Provide the [X, Y] coordinate of the cell's center where the given text is located.  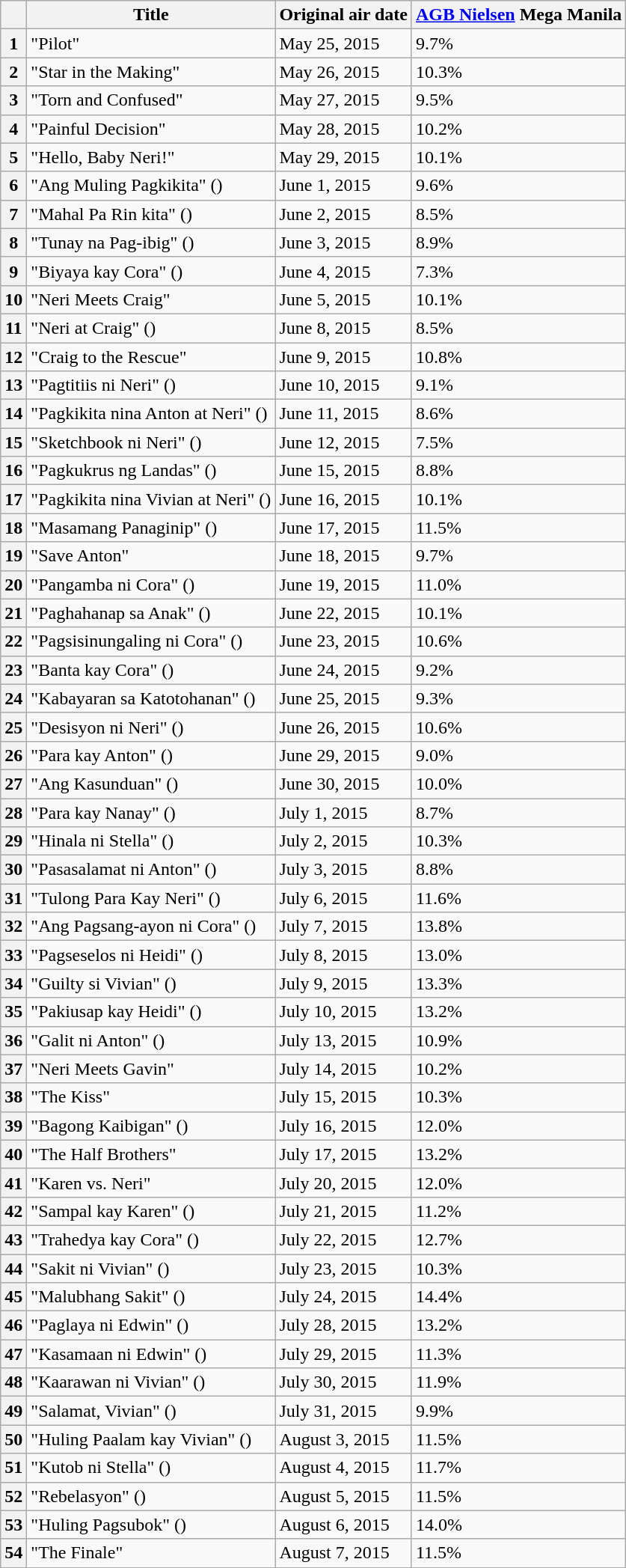
"Ang Kasunduan" () [151, 784]
"Tulong Para Kay Neri" () [151, 898]
Original air date [344, 15]
"Rebelasyon" () [151, 1496]
"Neri Meets Gavin" [151, 1069]
June 29, 2015 [344, 755]
49 [13, 1411]
June 11, 2015 [344, 414]
45 [13, 1297]
May 28, 2015 [344, 129]
June 22, 2015 [344, 613]
"Trahedya kay Cora" () [151, 1239]
25 [13, 727]
"Galit ni Anton" () [151, 1040]
June 1, 2015 [344, 186]
54 [13, 1553]
"Ang Pagsang-ayon ni Cora" () [151, 927]
"Sampal kay Karen" () [151, 1211]
13.8% [518, 927]
9.1% [518, 385]
"Torn and Confused" [151, 100]
May 26, 2015 [344, 72]
36 [13, 1040]
"Masamang Panaginip" () [151, 528]
10 [13, 299]
13.0% [518, 955]
"Kasamaan ni Edwin" () [151, 1354]
"Craig to the Rescue" [151, 357]
"Para kay Anton" () [151, 755]
9.2% [518, 670]
"Para kay Nanay" () [151, 812]
July 22, 2015 [344, 1239]
June 17, 2015 [344, 528]
"Salamat, Vivian" () [151, 1411]
8 [13, 242]
14 [13, 414]
"Mahal Pa Rin kita" () [151, 214]
"Sketchbook ni Neri" () [151, 442]
33 [13, 955]
20 [13, 585]
"Hinala ni Stella" () [151, 841]
34 [13, 983]
July 6, 2015 [344, 898]
July 21, 2015 [344, 1211]
28 [13, 812]
"Sakit ni Vivian" () [151, 1269]
7.5% [518, 442]
10.9% [518, 1040]
"Star in the Making" [151, 72]
"Pagkukrus ng Landas" () [151, 471]
June 2, 2015 [344, 214]
"Banta kay Cora" () [151, 670]
June 23, 2015 [344, 641]
"Kutob ni Stella" () [151, 1468]
27 [13, 784]
June 4, 2015 [344, 271]
July 3, 2015 [344, 870]
11.7% [518, 1468]
July 9, 2015 [344, 983]
"Desisyon ni Neri" () [151, 727]
12 [13, 357]
9.3% [518, 698]
"Pangamba ni Cora" () [151, 585]
August 5, 2015 [344, 1496]
40 [13, 1154]
18 [13, 528]
30 [13, 870]
"Pakiusap kay Heidi" () [151, 1012]
July 15, 2015 [344, 1097]
11.3% [518, 1354]
"Pagkikita nina Vivian at Neri" () [151, 499]
11 [13, 328]
"Hello, Baby Neri!" [151, 157]
14.0% [518, 1525]
17 [13, 499]
10.0% [518, 784]
"The Finale" [151, 1553]
August 4, 2015 [344, 1468]
May 29, 2015 [344, 157]
June 10, 2015 [344, 385]
35 [13, 1012]
August 7, 2015 [344, 1553]
"Ang Muling Pagkikita" () [151, 186]
13.3% [518, 983]
"Pagkikita nina Anton at Neri" () [151, 414]
July 29, 2015 [344, 1354]
24 [13, 698]
"Kaarawan ni Vivian" () [151, 1382]
7.3% [518, 271]
"Huling Pagsubok" () [151, 1525]
"Pasasalamat ni Anton" () [151, 870]
June 12, 2015 [344, 442]
47 [13, 1354]
9.9% [518, 1411]
3 [13, 100]
9 [13, 271]
June 9, 2015 [344, 357]
46 [13, 1326]
13 [13, 385]
June 15, 2015 [344, 471]
July 10, 2015 [344, 1012]
July 30, 2015 [344, 1382]
26 [13, 755]
"The Half Brothers" [151, 1154]
June 18, 2015 [344, 556]
32 [13, 927]
"Paglaya ni Edwin" () [151, 1326]
May 25, 2015 [344, 43]
"Pagseselos ni Heidi" () [151, 955]
10.8% [518, 357]
14.4% [518, 1297]
July 14, 2015 [344, 1069]
"Neri Meets Craig" [151, 299]
11.0% [518, 585]
"Painful Decision" [151, 129]
44 [13, 1269]
July 31, 2015 [344, 1411]
16 [13, 471]
July 28, 2015 [344, 1326]
June 30, 2015 [344, 784]
7 [13, 214]
51 [13, 1468]
"Guilty si Vivian" () [151, 983]
July 23, 2015 [344, 1269]
"Pagtitiis ni Neri" () [151, 385]
"Biyaya kay Cora" () [151, 271]
"Pagsisinungaling ni Cora" () [151, 641]
June 26, 2015 [344, 727]
June 8, 2015 [344, 328]
6 [13, 186]
Title [151, 15]
8.6% [518, 414]
June 25, 2015 [344, 698]
50 [13, 1439]
9.0% [518, 755]
48 [13, 1382]
8.9% [518, 242]
31 [13, 898]
23 [13, 670]
37 [13, 1069]
38 [13, 1097]
11.9% [518, 1382]
1 [13, 43]
"Paghahanap sa Anak" () [151, 613]
July 20, 2015 [344, 1183]
August 3, 2015 [344, 1439]
"Pilot" [151, 43]
39 [13, 1126]
July 13, 2015 [344, 1040]
AGB Nielsen Mega Manila [518, 15]
"Kabayaran sa Katotohanan" () [151, 698]
8.7% [518, 812]
July 7, 2015 [344, 927]
"Huling Paalam kay Vivian" () [151, 1439]
July 24, 2015 [344, 1297]
9.5% [518, 100]
9.6% [518, 186]
"Save Anton" [151, 556]
June 3, 2015 [344, 242]
"Tunay na Pag-ibig" () [151, 242]
"The Kiss" [151, 1097]
August 6, 2015 [344, 1525]
"Bagong Kaibigan" () [151, 1126]
29 [13, 841]
41 [13, 1183]
July 8, 2015 [344, 955]
22 [13, 641]
53 [13, 1525]
"Neri at Craig" () [151, 328]
11.2% [518, 1211]
July 17, 2015 [344, 1154]
12.7% [518, 1239]
4 [13, 129]
11.6% [518, 898]
5 [13, 157]
July 16, 2015 [344, 1126]
15 [13, 442]
May 27, 2015 [344, 100]
June 16, 2015 [344, 499]
52 [13, 1496]
43 [13, 1239]
42 [13, 1211]
"Karen vs. Neri" [151, 1183]
21 [13, 613]
2 [13, 72]
19 [13, 556]
July 1, 2015 [344, 812]
June 24, 2015 [344, 670]
June 19, 2015 [344, 585]
July 2, 2015 [344, 841]
June 5, 2015 [344, 299]
"Malubhang Sakit" () [151, 1297]
